Identify which cell holds the provided text, then report its [X, Y] central coordinate. 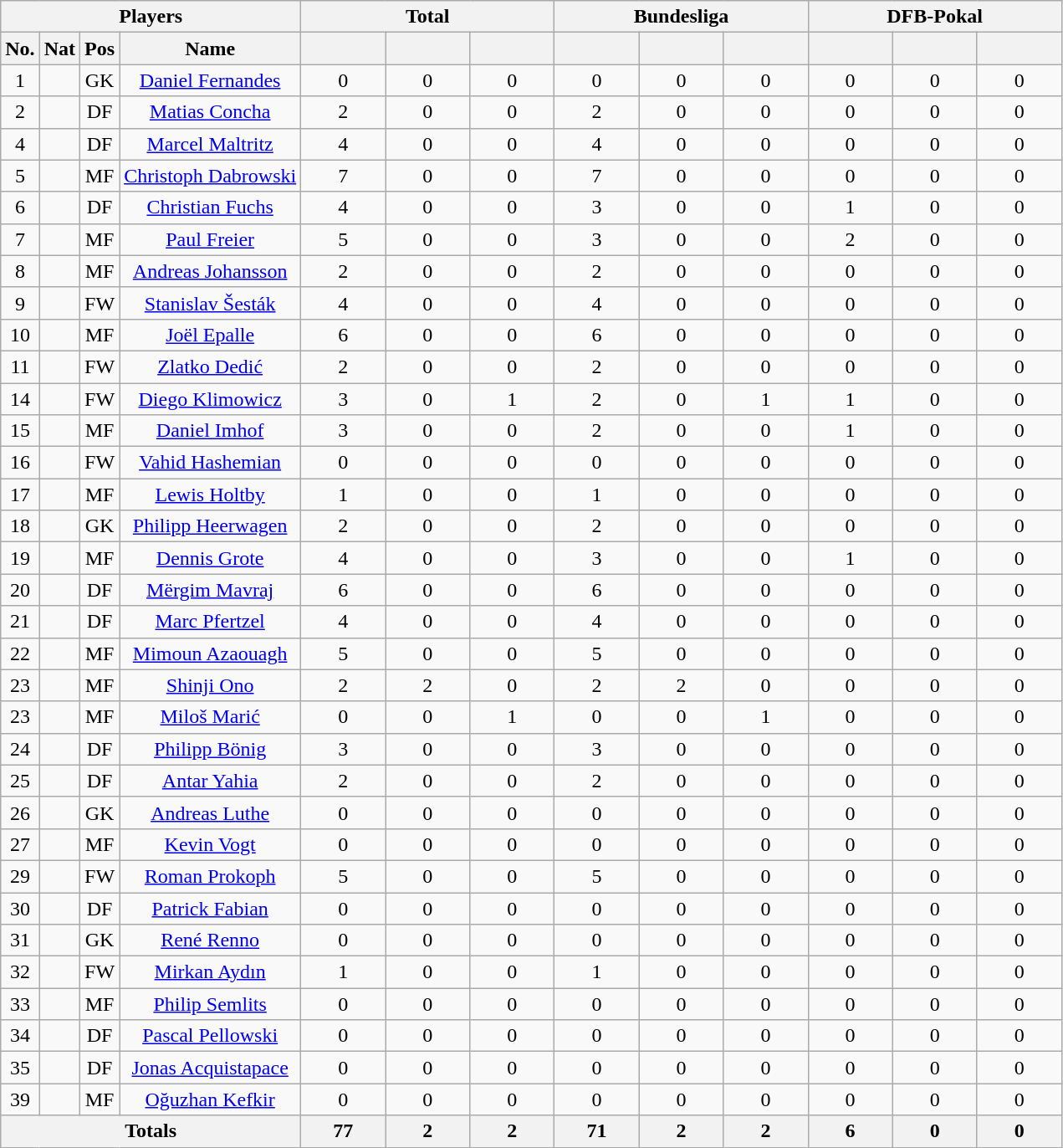
24 [20, 749]
31 [20, 940]
25 [20, 781]
Pos [100, 49]
Stanislav Šesták [211, 303]
Jonas Acquistapace [211, 1068]
10 [20, 335]
Paul Freier [211, 239]
9 [20, 303]
21 [20, 622]
Pascal Pellowski [211, 1036]
Matias Concha [211, 112]
René Renno [211, 940]
Lewis Holtby [211, 495]
32 [20, 972]
Daniel Imhof [211, 431]
Kevin Vogt [211, 844]
Marc Pfertzel [211, 622]
22 [20, 653]
20 [20, 590]
Nat [59, 49]
Patrick Fabian [211, 908]
Philip Semlits [211, 1004]
26 [20, 812]
Philipp Bönig [211, 749]
Bundesliga [681, 17]
No. [20, 49]
71 [597, 1131]
Christian Fuchs [211, 208]
Dennis Grote [211, 558]
Roman Prokoph [211, 876]
34 [20, 1036]
Mimoun Azaouagh [211, 653]
Andreas Luthe [211, 812]
Mërgim Mavraj [211, 590]
Miloš Marić [211, 717]
77 [343, 1131]
Shinji Ono [211, 685]
Philipp Heerwagen [211, 526]
30 [20, 908]
DFB-Pokal [935, 17]
Daniel Fernandes [211, 80]
Mirkan Aydın [211, 972]
29 [20, 876]
Players [151, 17]
Marcel Maltritz [211, 144]
Zlatko Dedić [211, 366]
Total [428, 17]
39 [20, 1099]
18 [20, 526]
Totals [151, 1131]
Joël Epalle [211, 335]
17 [20, 495]
14 [20, 399]
35 [20, 1068]
27 [20, 844]
Christoph Dabrowski [211, 176]
16 [20, 463]
11 [20, 366]
Andreas Johansson [211, 271]
Oğuzhan Kefkir [211, 1099]
Diego Klimowicz [211, 399]
Antar Yahia [211, 781]
Vahid Hashemian [211, 463]
Name [211, 49]
15 [20, 431]
19 [20, 558]
33 [20, 1004]
8 [20, 271]
